Identify which cell holds the provided text, then report its [x, y] central coordinate. 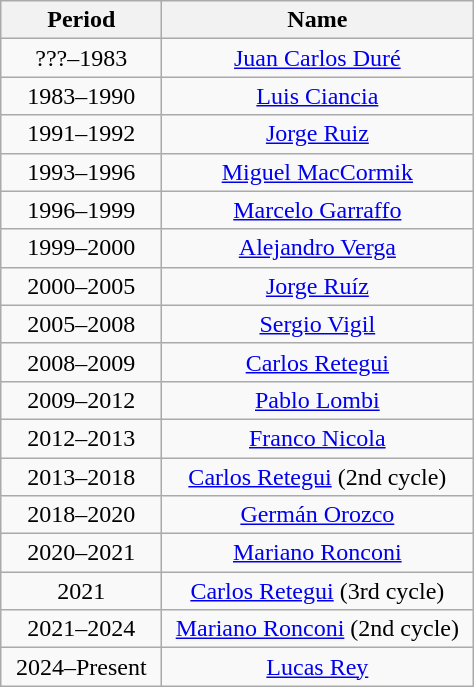
???–1983 [82, 58]
1999–2000 [82, 248]
2021–2024 [82, 629]
Mariano Ronconi [318, 553]
Carlos Retegui [318, 362]
1991–1992 [82, 134]
2018–2020 [82, 515]
2008–2009 [82, 362]
Name [318, 20]
Alejandro Verga [318, 248]
Franco Nicola [318, 438]
Juan Carlos Duré [318, 58]
2024–Present [82, 667]
Germán Orozco [318, 515]
2012–2013 [82, 438]
2021 [82, 591]
Sergio Vigil [318, 324]
Pablo Lombi [318, 400]
Jorge Ruiz [318, 134]
Jorge Ruíz [318, 286]
Period [82, 20]
Miguel MacCormik [318, 172]
Luis Ciancia [318, 96]
2009–2012 [82, 400]
1983–1990 [82, 96]
Lucas Rey [318, 667]
Carlos Retegui (2nd cycle) [318, 477]
2020–2021 [82, 553]
1996–1999 [82, 210]
Mariano Ronconi (2nd cycle) [318, 629]
2013–2018 [82, 477]
Carlos Retegui (3rd cycle) [318, 591]
2000–2005 [82, 286]
Marcelo Garraffo [318, 210]
2005–2008 [82, 324]
1993–1996 [82, 172]
